Scan for the cell matching the given text and deliver its [X, Y] coordinate at center. 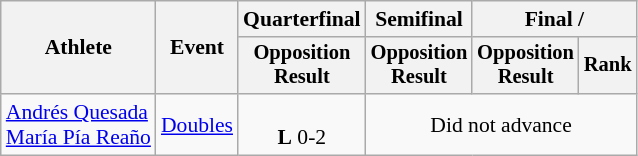
Quarterfinal [302, 19]
Did not advance [502, 124]
Final / [554, 19]
Rank [608, 66]
L 0-2 [302, 124]
Semifinal [420, 19]
Andrés QuesadaMaría Pía Reaño [78, 124]
Athlete [78, 48]
Event [197, 48]
Doubles [197, 124]
